Provide the (X, Y) coordinate of the cell's center where the given text is located.  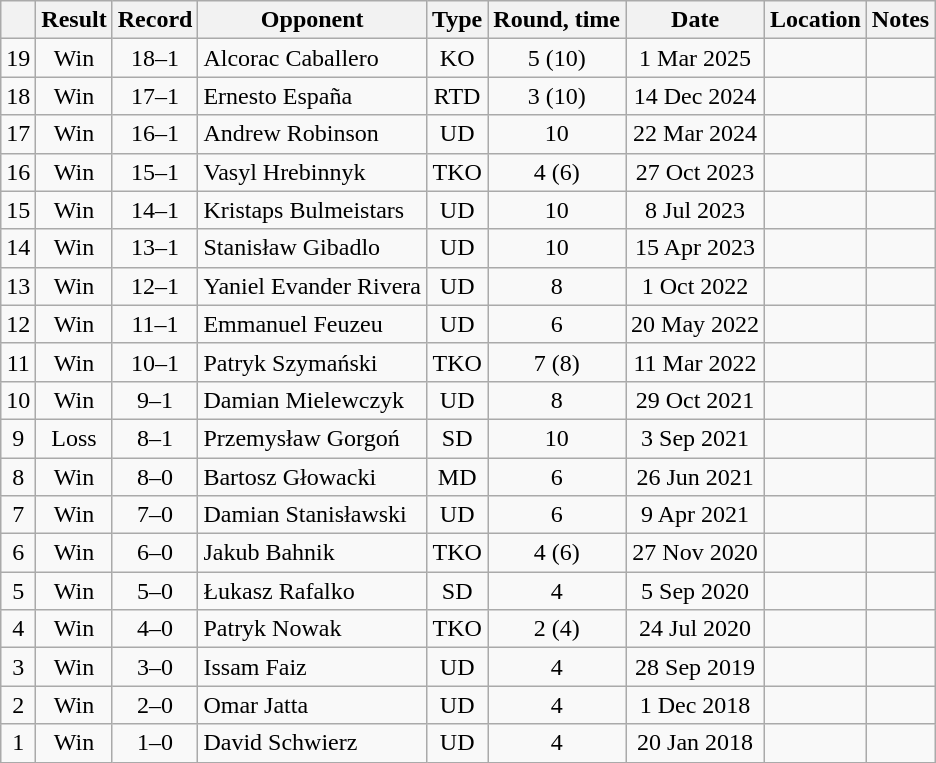
Jakub Bahnik (312, 553)
Yaniel Evander Rivera (312, 286)
Type (456, 20)
Location (816, 20)
Round, time (557, 20)
20 Jan 2018 (696, 743)
3 (10) (557, 96)
28 Sep 2019 (696, 667)
1 Oct 2022 (696, 286)
9 (18, 438)
8 Jul 2023 (696, 210)
2 (4) (557, 629)
14 (18, 248)
1 (18, 743)
3 Sep 2021 (696, 438)
29 Oct 2021 (696, 400)
3 (18, 667)
5 (18, 591)
Notes (900, 20)
8–0 (155, 477)
27 Oct 2023 (696, 172)
12–1 (155, 286)
1 Mar 2025 (696, 58)
5 Sep 2020 (696, 591)
Patryk Nowak (312, 629)
13 (18, 286)
1 Dec 2018 (696, 705)
Omar Jatta (312, 705)
15 Apr 2023 (696, 248)
24 Jul 2020 (696, 629)
9 Apr 2021 (696, 515)
6–0 (155, 553)
16 (18, 172)
Issam Faiz (312, 667)
Opponent (312, 20)
26 Jun 2021 (696, 477)
Date (696, 20)
Damian Stanisławski (312, 515)
MD (456, 477)
Łukasz Rafalko (312, 591)
10–1 (155, 362)
2 (18, 705)
11 (18, 362)
22 Mar 2024 (696, 134)
18–1 (155, 58)
19 (18, 58)
7 (8) (557, 362)
9–1 (155, 400)
15 (18, 210)
Emmanuel Feuzeu (312, 324)
David Schwierz (312, 743)
11 Mar 2022 (696, 362)
17–1 (155, 96)
Bartosz Głowacki (312, 477)
5–0 (155, 591)
7–0 (155, 515)
13–1 (155, 248)
Vasyl Hrebinnyk (312, 172)
27 Nov 2020 (696, 553)
2–0 (155, 705)
Damian Mielewczyk (312, 400)
Andrew Robinson (312, 134)
4–0 (155, 629)
Patryk Szymański (312, 362)
20 May 2022 (696, 324)
3–0 (155, 667)
Przemysław Gorgoń (312, 438)
Kristaps Bulmeistars (312, 210)
16–1 (155, 134)
15–1 (155, 172)
18 (18, 96)
5 (10) (557, 58)
1–0 (155, 743)
Loss (74, 438)
14–1 (155, 210)
Result (74, 20)
11–1 (155, 324)
Stanisław Gibadlo (312, 248)
7 (18, 515)
KO (456, 58)
RTD (456, 96)
14 Dec 2024 (696, 96)
8–1 (155, 438)
Record (155, 20)
Ernesto España (312, 96)
Alcorac Caballero (312, 58)
17 (18, 134)
12 (18, 324)
